Locate the cell with the specified text and output its (X, Y) center coordinate. 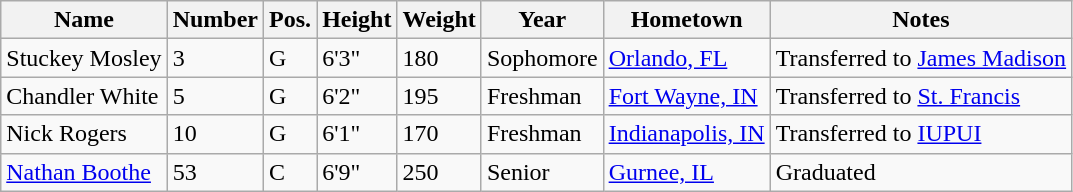
Nathan Boothe (84, 172)
250 (439, 172)
Indianapolis, IN (686, 134)
Nick Rogers (84, 134)
Senior (542, 172)
Transferred to IUPUI (920, 134)
3 (215, 58)
6'9" (357, 172)
Gurnee, IL (686, 172)
180 (439, 58)
Orlando, FL (686, 58)
Height (357, 20)
C (290, 172)
Number (215, 20)
6'1" (357, 134)
170 (439, 134)
Transferred to St. Francis (920, 96)
Weight (439, 20)
Chandler White (84, 96)
10 (215, 134)
195 (439, 96)
5 (215, 96)
53 (215, 172)
6'3" (357, 58)
Graduated (920, 172)
Notes (920, 20)
6'2" (357, 96)
Year (542, 20)
Hometown (686, 20)
Pos. (290, 20)
Fort Wayne, IN (686, 96)
Name (84, 20)
Sophomore (542, 58)
Stuckey Mosley (84, 58)
Transferred to James Madison (920, 58)
